Pinpoint the cell where the given text exists, returning its (x, y) midpoint coordinate. 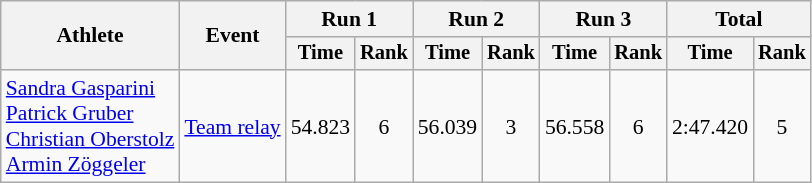
Event (232, 36)
56.558 (574, 126)
2:47.420 (710, 126)
56.039 (448, 126)
Sandra GaspariniPatrick GruberChristian OberstolzArmin Zöggeler (90, 126)
5 (782, 126)
Athlete (90, 36)
Run 3 (604, 19)
Run 1 (350, 19)
Total (739, 19)
3 (511, 126)
54.823 (320, 126)
Run 2 (476, 19)
Team relay (232, 126)
